For the text-containing cell, return its midpoint in [X, Y] coordinate format. 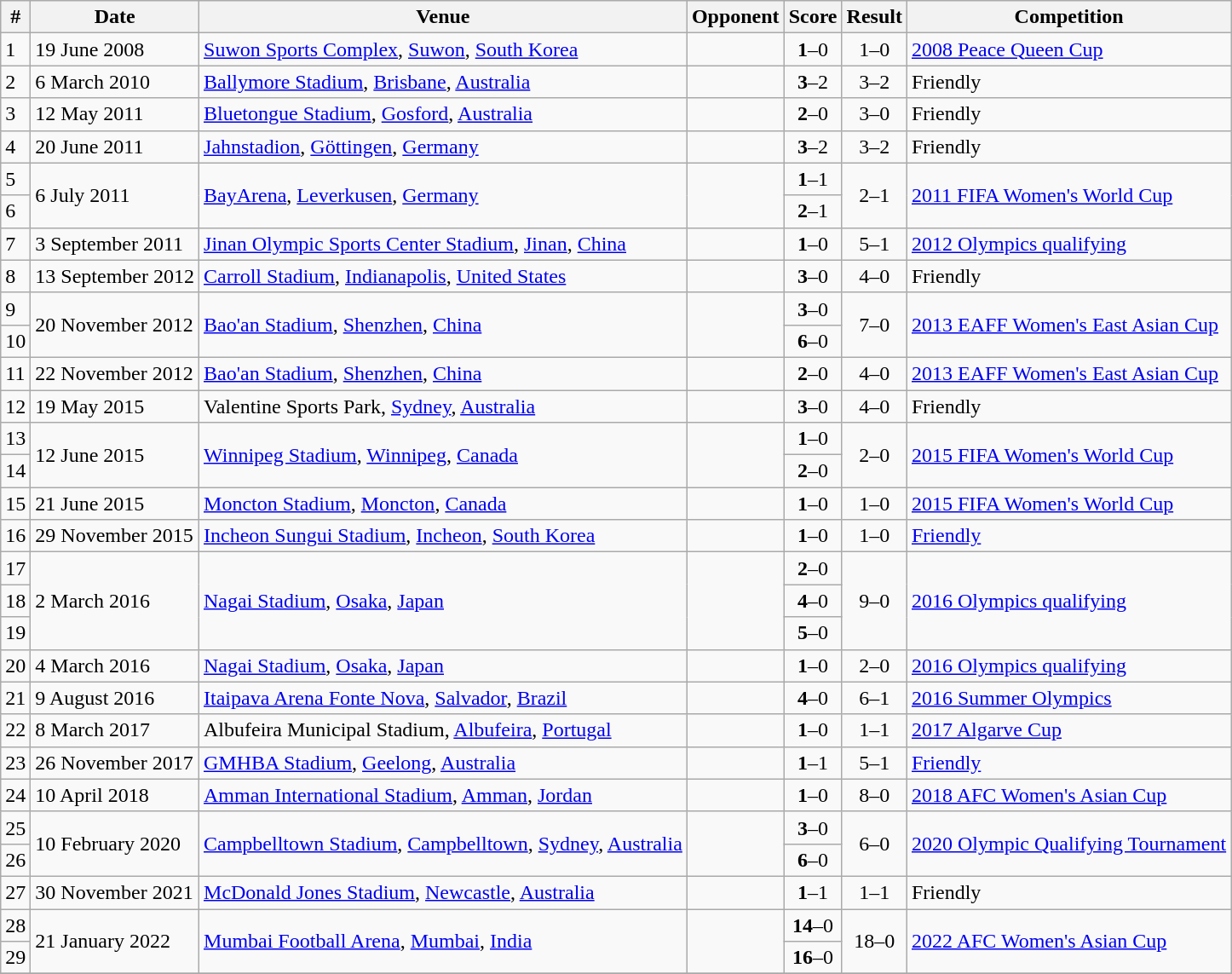
McDonald Jones Stadium, Newcastle, Australia [443, 892]
1 [15, 49]
Mumbai Football Arena, Mumbai, India [443, 941]
7 [15, 244]
12 June 2015 [115, 455]
23 [15, 763]
29 [15, 958]
6–1 [874, 698]
Venue [443, 17]
21 [15, 698]
18–0 [874, 941]
19 June 2008 [115, 49]
5–0 [813, 633]
28 [15, 925]
Albufeira Municipal Stadium, Albufeira, Portugal [443, 730]
26 November 2017 [115, 763]
Valentine Sports Park, Sydney, Australia [443, 406]
6 [15, 211]
9 August 2016 [115, 698]
12 May 2011 [115, 114]
13 September 2012 [115, 276]
2 [15, 82]
2016 Summer Olympics [1068, 698]
19 [15, 633]
Incheon Sungui Stadium, Incheon, South Korea [443, 536]
20 November 2012 [115, 325]
Suwon Sports Complex, Suwon, South Korea [443, 49]
Winnipeg Stadium, Winnipeg, Canada [443, 455]
Competition [1068, 17]
6 July 2011 [115, 195]
20 [15, 666]
22 [15, 730]
GMHBA Stadium, Geelong, Australia [443, 763]
22 November 2012 [115, 373]
8 [15, 276]
20 June 2011 [115, 147]
Date [115, 17]
4 [15, 147]
Score [813, 17]
Campbelltown Stadium, Campbelltown, Sydney, Australia [443, 844]
Carroll Stadium, Indianapolis, United States [443, 276]
Moncton Stadium, Moncton, Canada [443, 504]
Jahnstadion, Göttingen, Germany [443, 147]
2020 Olympic Qualifying Tournament [1068, 844]
16 [15, 536]
12 [15, 406]
Amman International Stadium, Amman, Jordan [443, 795]
Itaipava Arena Fonte Nova, Salvador, Brazil [443, 698]
BayArena, Leverkusen, Germany [443, 195]
Bluetongue Stadium, Gosford, Australia [443, 114]
Ballymore Stadium, Brisbane, Australia [443, 82]
8–0 [874, 795]
Jinan Olympic Sports Center Stadium, Jinan, China [443, 244]
8 March 2017 [115, 730]
26 [15, 860]
2008 Peace Queen Cup [1068, 49]
2022 AFC Women's Asian Cup [1068, 941]
# [15, 17]
4 March 2016 [115, 666]
9 [15, 308]
2012 Olympics qualifying [1068, 244]
Opponent [735, 17]
10 April 2018 [115, 795]
14–0 [813, 925]
2017 Algarve Cup [1068, 730]
2 March 2016 [115, 601]
10 February 2020 [115, 844]
3 September 2011 [115, 244]
16–0 [813, 958]
29 November 2015 [115, 536]
11 [15, 373]
30 November 2021 [115, 892]
17 [15, 568]
21 June 2015 [115, 504]
13 [15, 439]
6 March 2010 [115, 82]
10 [15, 341]
2018 AFC Women's Asian Cup [1068, 795]
14 [15, 471]
5 [15, 179]
25 [15, 827]
3 [15, 114]
18 [15, 601]
9–0 [874, 601]
Result [874, 17]
21 January 2022 [115, 941]
27 [15, 892]
7–0 [874, 325]
24 [15, 795]
15 [15, 504]
19 May 2015 [115, 406]
2011 FIFA Women's World Cup [1068, 195]
